Provide the [X, Y] coordinate of the cell's center where the given text is located.  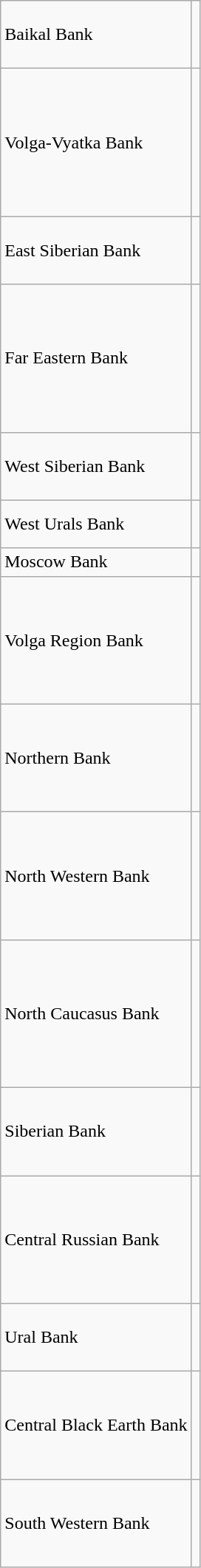
Volga Region Bank [96, 640]
West Urals Bank [96, 524]
Far Eastern Bank [96, 358]
South Western Bank [96, 1523]
Northern Bank [96, 758]
North Western Bank [96, 876]
West Siberian Bank [96, 466]
North Caucasus Bank [96, 1013]
Baikal Bank [96, 35]
Central Black Earth Bank [96, 1425]
Central Russian Bank [96, 1239]
Moscow Bank [96, 562]
Siberian Bank [96, 1132]
Ural Bank [96, 1338]
East Siberian Bank [96, 250]
Volga-Vyatka Bank [96, 143]
